Locate the cell with the specified text and output its (X, Y) center coordinate. 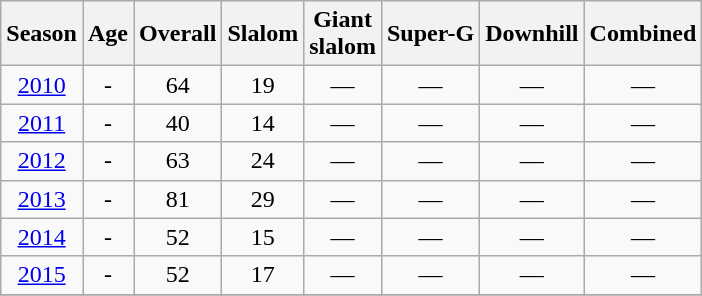
64 (178, 85)
Season (42, 34)
24 (263, 161)
63 (178, 161)
Age (108, 34)
19 (263, 85)
Super-G (430, 34)
17 (263, 275)
Downhill (532, 34)
2015 (42, 275)
Combined (643, 34)
2011 (42, 123)
40 (178, 123)
81 (178, 199)
Overall (178, 34)
14 (263, 123)
Slalom (263, 34)
2012 (42, 161)
Giantslalom (343, 34)
2014 (42, 237)
2013 (42, 199)
15 (263, 237)
29 (263, 199)
2010 (42, 85)
